Provide the [x, y] coordinate of the cell's center where the given text is located.  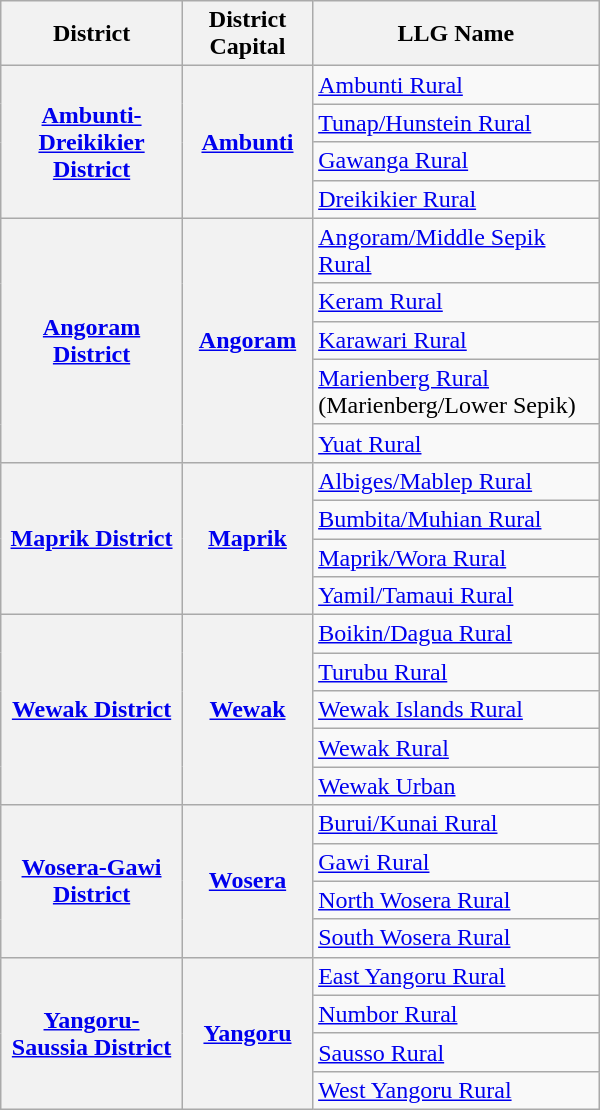
Dreikikier Rural [456, 199]
LLG Name [456, 34]
Bumbita/Muhian Rural [456, 519]
East Yangoru Rural [456, 976]
Wewak [247, 710]
Wosera-Gawi District [92, 881]
Yuat Rural [456, 443]
Gawanga Rural [456, 161]
Wewak Urban [456, 786]
Ambunti Rural [456, 85]
Keram Rural [456, 302]
Turubu Rural [456, 672]
Sausso Rural [456, 1052]
Ambunti [247, 142]
South Wosera Rural [456, 938]
Marienberg Rural (Marienberg/Lower Sepik) [456, 392]
Angoram District [92, 340]
Karawari Rural [456, 340]
Maprik/Wora Rural [456, 557]
Boikin/Dagua Rural [456, 634]
District [92, 34]
Tunap/Hunstein Rural [456, 123]
Angoram [247, 340]
Wosera [247, 881]
Burui/Kunai Rural [456, 824]
District Capital [247, 34]
Gawi Rural [456, 862]
West Yangoru Rural [456, 1090]
Numbor Rural [456, 1014]
Yamil/Tamaui Rural [456, 596]
Albiges/Mablep Rural [456, 481]
Wewak Islands Rural [456, 710]
Wewak Rural [456, 748]
North Wosera Rural [456, 900]
Maprik District [92, 538]
Maprik [247, 538]
Angoram/Middle Sepik Rural [456, 250]
Wewak District [92, 710]
Yangoru [247, 1033]
Ambunti-Dreikikier District [92, 142]
Yangoru-Saussia District [92, 1033]
